Scan for the cell matching the given text and deliver its (x, y) coordinate at center. 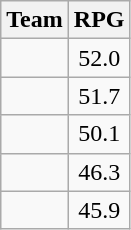
Team (35, 20)
50.1 (99, 134)
51.7 (99, 96)
52.0 (99, 58)
RPG (99, 20)
46.3 (99, 172)
45.9 (99, 210)
